For the text-containing cell, return its midpoint in [X, Y] coordinate format. 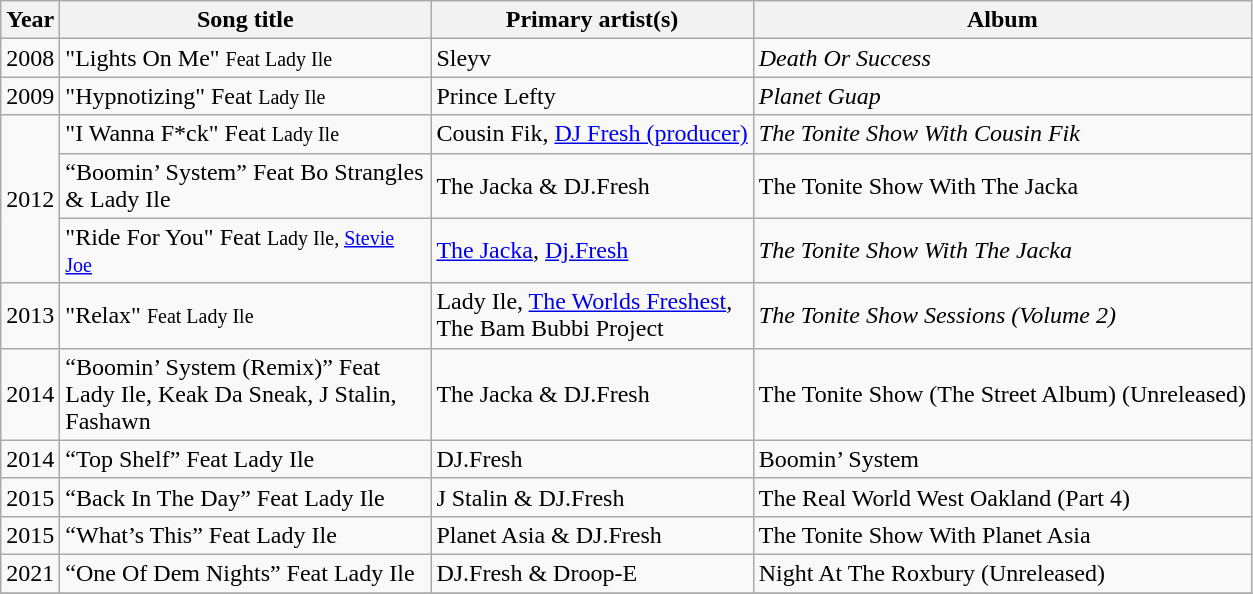
Sleyv [592, 58]
Planet Asia & DJ.Fresh [592, 535]
Song title [246, 20]
Prince Lefty [592, 96]
Primary artist(s) [592, 20]
“Back In The Day” Feat Lady Ile [246, 497]
"Hypnotizing" Feat Lady Ile [246, 96]
"Ride For You" Feat Lady Ile, Stevie Joe [246, 250]
"I Wanna F*ck" Feat Lady Ile [246, 134]
“What’s This” Feat Lady Ile [246, 535]
J Stalin & DJ.Fresh [592, 497]
The Tonite Show Sessions (Volume 2) [1002, 316]
2008 [30, 58]
2009 [30, 96]
DJ.Fresh & Droop-E [592, 573]
The Real World West Oakland (Part 4) [1002, 497]
The Tonite Show (The Street Album) (Unreleased) [1002, 394]
"Relax" Feat Lady Ile [246, 316]
Death Or Success [1002, 58]
"Lights On Me" Feat Lady Ile [246, 58]
“One Of Dem Nights” Feat Lady Ile [246, 573]
Lady Ile, The Worlds Freshest,The Bam Bubbi Project [592, 316]
Year [30, 20]
Night At The Roxbury (Unreleased) [1002, 573]
Album [1002, 20]
2012 [30, 199]
“Boomin’ System (Remix)” Feat Lady Ile, Keak Da Sneak, J Stalin, Fashawn [246, 394]
“Top Shelf” Feat Lady Ile [246, 459]
2021 [30, 573]
The Tonite Show With Planet Asia [1002, 535]
Planet Guap [1002, 96]
The Tonite Show With Cousin Fik [1002, 134]
The Jacka, Dj.Fresh [592, 250]
Cousin Fik, DJ Fresh (producer) [592, 134]
“Boomin’ System” Feat Bo Strangles & Lady Ile [246, 186]
Boomin’ System [1002, 459]
DJ.Fresh [592, 459]
2013 [30, 316]
